Find where the given text appears and provide that cell's center as (x, y) coordinate. 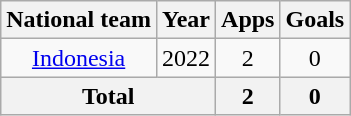
Apps (248, 20)
2022 (186, 58)
Total (108, 96)
Goals (315, 20)
National team (79, 20)
Year (186, 20)
Indonesia (79, 58)
